For the text-containing cell, return its midpoint in (x, y) coordinate format. 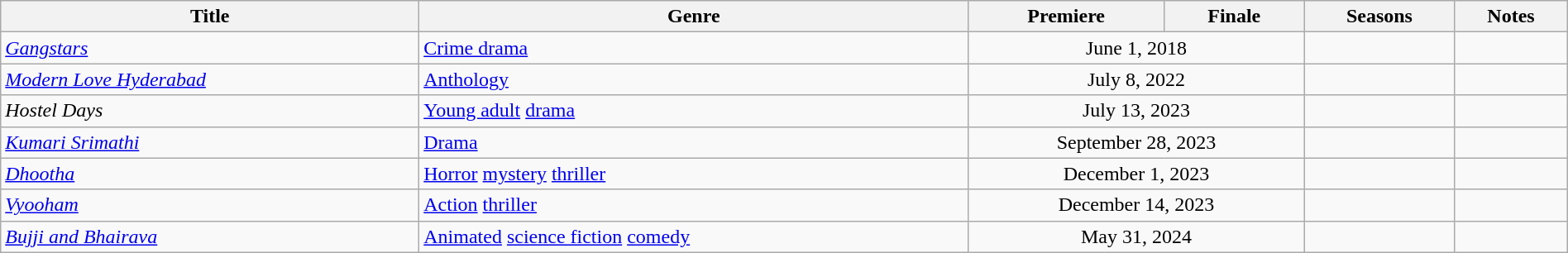
Hostel Days (210, 111)
Drama (694, 142)
December 14, 2023 (1136, 205)
Title (210, 17)
Action thriller (694, 205)
Vyooham (210, 205)
Kumari Srimathi (210, 142)
December 1, 2023 (1136, 174)
Genre (694, 17)
Anthology (694, 79)
September 28, 2023 (1136, 142)
Premiere (1067, 17)
July 13, 2023 (1136, 111)
Crime drama (694, 48)
June 1, 2018 (1136, 48)
July 8, 2022 (1136, 79)
Modern Love Hyderabad (210, 79)
May 31, 2024 (1136, 236)
Horror mystery thriller (694, 174)
Dhootha (210, 174)
Young adult drama (694, 111)
Notes (1511, 17)
Animated science fiction comedy (694, 236)
Seasons (1379, 17)
Gangstars (210, 48)
Bujji and Bhairava (210, 236)
Finale (1234, 17)
